Identify which cell holds the provided text, then report its [x, y] central coordinate. 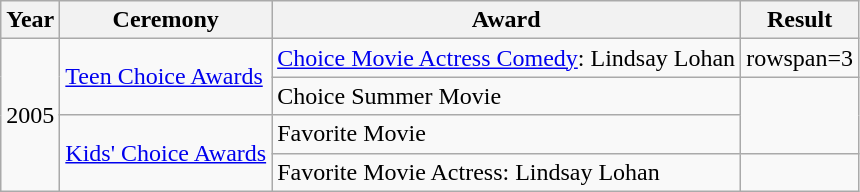
2005 [30, 115]
Ceremony [166, 20]
Year [30, 20]
Kids' Choice Awards [166, 153]
Award [506, 20]
Result [800, 20]
rowspan=3 [800, 58]
Choice Summer Movie [506, 96]
Teen Choice Awards [166, 77]
Choice Movie Actress Comedy: Lindsay Lohan [506, 58]
Favorite Movie Actress: Lindsay Lohan [506, 172]
Favorite Movie [506, 134]
